Locate the cell with the specified text and output its [x, y] center coordinate. 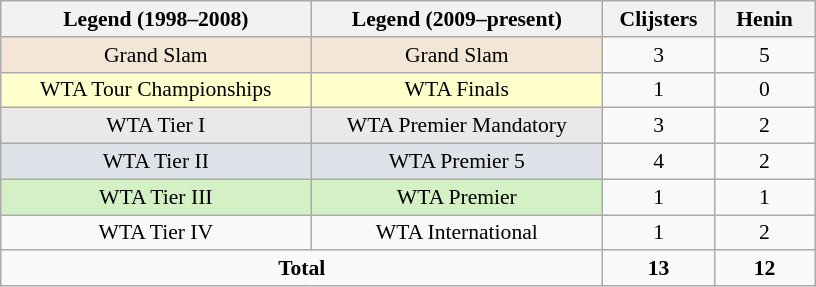
Legend (1998–2008) [156, 19]
4 [659, 162]
WTA Tier III [156, 197]
WTA Premier [457, 197]
WTA Premier Mandatory [457, 126]
Legend (2009–present) [457, 19]
WTA Tour Championships [156, 90]
12 [764, 269]
WTA International [457, 233]
0 [764, 90]
WTA Premier 5 [457, 162]
WTA Finals [457, 90]
WTA Tier I [156, 126]
5 [764, 55]
Total [302, 269]
Henin [764, 19]
WTA Tier IV [156, 233]
WTA Tier II [156, 162]
13 [659, 269]
Clijsters [659, 19]
